Detect which cell encompasses the target text, then output its [X, Y] center coordinate. 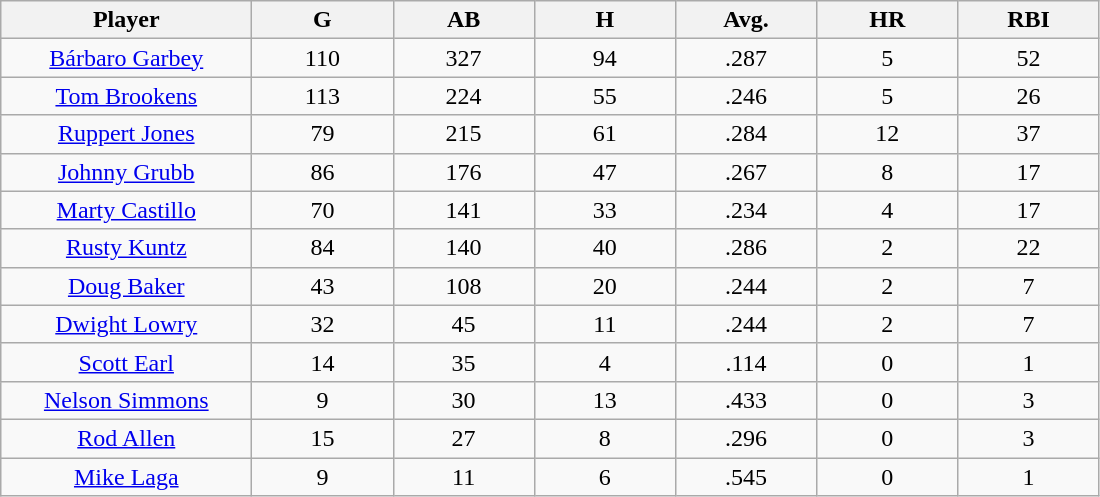
12 [888, 134]
84 [322, 248]
.284 [746, 134]
G [322, 20]
Tom Brookens [126, 96]
6 [604, 477]
27 [464, 438]
.114 [746, 362]
224 [464, 96]
140 [464, 248]
Rod Allen [126, 438]
47 [604, 172]
13 [604, 400]
32 [322, 324]
327 [464, 58]
61 [604, 134]
35 [464, 362]
.246 [746, 96]
215 [464, 134]
.287 [746, 58]
15 [322, 438]
26 [1028, 96]
176 [464, 172]
Nelson Simmons [126, 400]
43 [322, 286]
52 [1028, 58]
14 [322, 362]
33 [604, 210]
40 [604, 248]
.267 [746, 172]
.286 [746, 248]
55 [604, 96]
.545 [746, 477]
22 [1028, 248]
AB [464, 20]
Johnny Grubb [126, 172]
Mike Laga [126, 477]
Ruppert Jones [126, 134]
HR [888, 20]
Dwight Lowry [126, 324]
Marty Castillo [126, 210]
Player [126, 20]
.234 [746, 210]
70 [322, 210]
86 [322, 172]
37 [1028, 134]
45 [464, 324]
79 [322, 134]
RBI [1028, 20]
113 [322, 96]
Rusty Kuntz [126, 248]
110 [322, 58]
.433 [746, 400]
108 [464, 286]
Doug Baker [126, 286]
20 [604, 286]
H [604, 20]
.296 [746, 438]
141 [464, 210]
94 [604, 58]
Avg. [746, 20]
Scott Earl [126, 362]
Bárbaro Garbey [126, 58]
30 [464, 400]
